Identify which cell holds the provided text, then report its [X, Y] central coordinate. 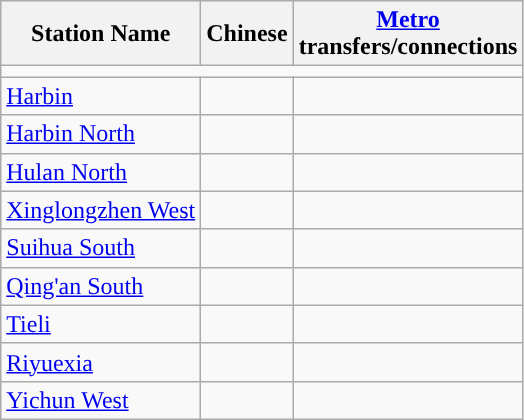
Qing'an South [101, 286]
Xinglongzhen West [101, 210]
Station Name [101, 34]
Tieli [101, 324]
Harbin [101, 96]
Harbin North [101, 134]
Hulan North [101, 172]
Riyuexia [101, 362]
Metrotransfers/connections [408, 34]
Suihua South [101, 248]
Yichun West [101, 400]
Chinese [247, 34]
